Identify which cell holds the provided text, then report its (X, Y) central coordinate. 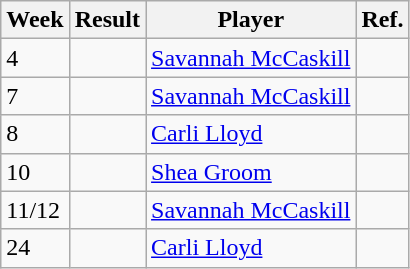
8 (35, 134)
11/12 (35, 210)
Week (35, 20)
7 (35, 96)
Shea Groom (251, 172)
Result (107, 20)
10 (35, 172)
24 (35, 248)
Player (251, 20)
4 (35, 58)
Ref. (382, 20)
